Return (x, y) of the center of cell containing provided text 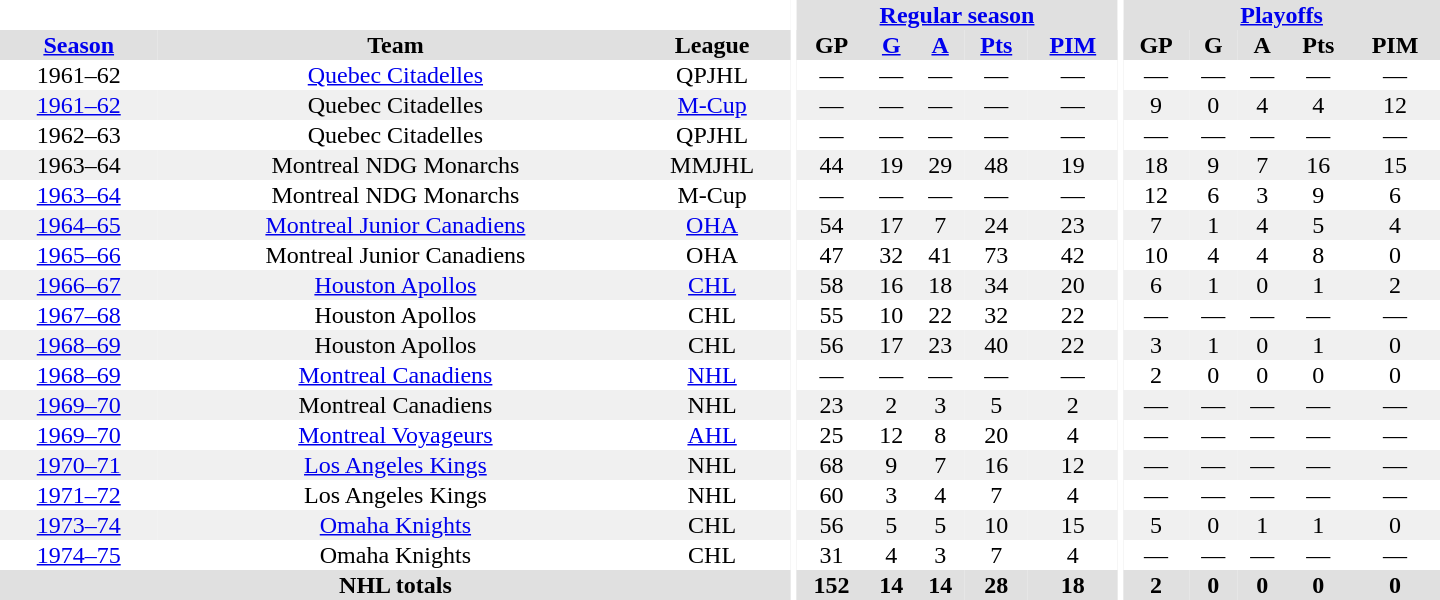
1965–66 (78, 255)
1964–65 (78, 225)
34 (996, 285)
1970–71 (78, 465)
NHL totals (396, 585)
Playoffs (1282, 15)
47 (832, 255)
AHL (712, 435)
24 (996, 225)
28 (996, 585)
Montreal Voyageurs (395, 435)
54 (832, 225)
1967–68 (78, 315)
1971–72 (78, 495)
29 (940, 165)
1966–67 (78, 285)
1962–63 (78, 135)
41 (940, 255)
League (712, 45)
1973–74 (78, 525)
60 (832, 495)
25 (832, 435)
42 (1073, 255)
1974–75 (78, 555)
68 (832, 465)
73 (996, 255)
Regular season (957, 15)
31 (832, 555)
44 (832, 165)
Team (395, 45)
MMJHL (712, 165)
48 (996, 165)
58 (832, 285)
152 (832, 585)
Season (78, 45)
40 (996, 345)
55 (832, 315)
